Return (x, y) of the center of cell containing provided text 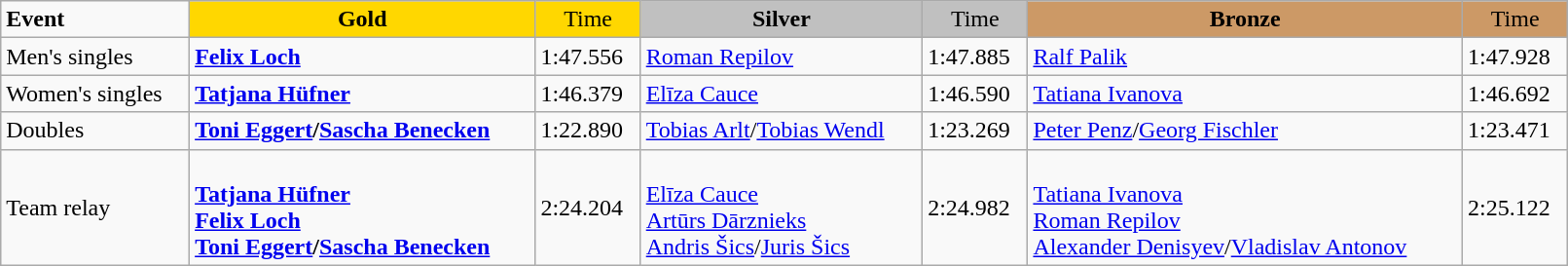
1:47.928 (1515, 57)
Elīza Cauce (781, 94)
Roman Repilov (781, 57)
1:22.890 (588, 131)
Doubles (95, 131)
Silver (781, 19)
1:47.885 (975, 57)
1:46.590 (975, 94)
Gold (362, 19)
Tobias Arlt/Tobias Wendl (781, 131)
2:24.982 (975, 207)
Bronze (1246, 19)
1:46.379 (588, 94)
1:46.692 (1515, 94)
2:24.204 (588, 207)
Tatjana HüfnerFelix LochToni Eggert/Sascha Benecken (362, 207)
Felix Loch (362, 57)
Tatiana IvanovaRoman RepilovAlexander Denisyev/Vladislav Antonov (1246, 207)
Tatjana Hüfner (362, 94)
Event (95, 19)
2:25.122 (1515, 207)
Tatiana Ivanova (1246, 94)
1:23.269 (975, 131)
Women's singles (95, 94)
Men's singles (95, 57)
1:23.471 (1515, 131)
Peter Penz/Georg Fischler (1246, 131)
Team relay (95, 207)
Elīza CauceArtūrs DārznieksAndris Šics/Juris Šics (781, 207)
Toni Eggert/Sascha Benecken (362, 131)
1:47.556 (588, 57)
Ralf Palik (1246, 57)
